Scan for the cell matching the given text and deliver its (X, Y) coordinate at center. 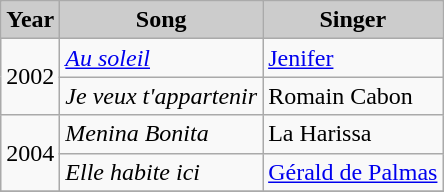
Year (30, 20)
Au soleil (162, 58)
Jenifer (353, 58)
2004 (30, 153)
Romain Cabon (353, 96)
Je veux t'appartenir (162, 96)
Elle habite ici (162, 172)
La Harissa (353, 134)
Song (162, 20)
Singer (353, 20)
Gérald de Palmas (353, 172)
2002 (30, 77)
Menina Bonita (162, 134)
